Return the [x, y] coordinate for the center point of the cell that contains the specified text.  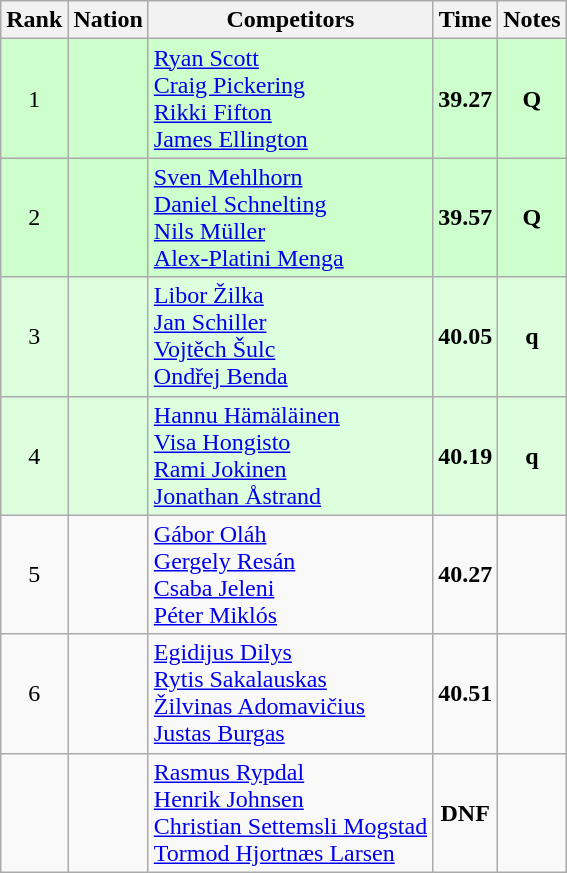
DNF [466, 812]
Competitors [290, 20]
3 [34, 336]
4 [34, 456]
Notes [532, 20]
Sven MehlhornDaniel SchneltingNils MüllerAlex-Platini Menga [290, 218]
40.05 [466, 336]
39.57 [466, 218]
39.27 [466, 98]
Ryan ScottCraig PickeringRikki FiftonJames Ellington [290, 98]
Rank [34, 20]
Libor ŽilkaJan SchillerVojtěch ŠulcOndřej Benda [290, 336]
40.27 [466, 574]
2 [34, 218]
Gábor OláhGergely ResánCsaba JeleniPéter Miklós [290, 574]
Rasmus RypdalHenrik JohnsenChristian Settemsli MogstadTormod Hjortnæs Larsen [290, 812]
5 [34, 574]
Nation [108, 20]
40.51 [466, 694]
Time [466, 20]
Egidijus DilysRytis SakalauskasŽilvinas AdomavičiusJustas Burgas [290, 694]
Hannu HämäläinenVisa HongistoRami JokinenJonathan Åstrand [290, 456]
1 [34, 98]
40.19 [466, 456]
6 [34, 694]
